Extract the (x, y) coordinate from the center of the cell holding the provided text.  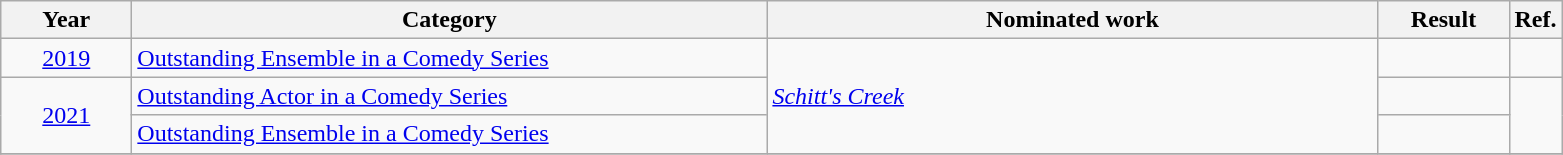
Nominated work (1072, 20)
Year (66, 20)
Ref. (1536, 20)
Category (450, 20)
Result (1444, 20)
2019 (66, 58)
2021 (66, 115)
Schitt's Creek (1072, 96)
Outstanding Actor in a Comedy Series (450, 96)
